Extract the [x, y] coordinate from the center of the cell holding the provided text.  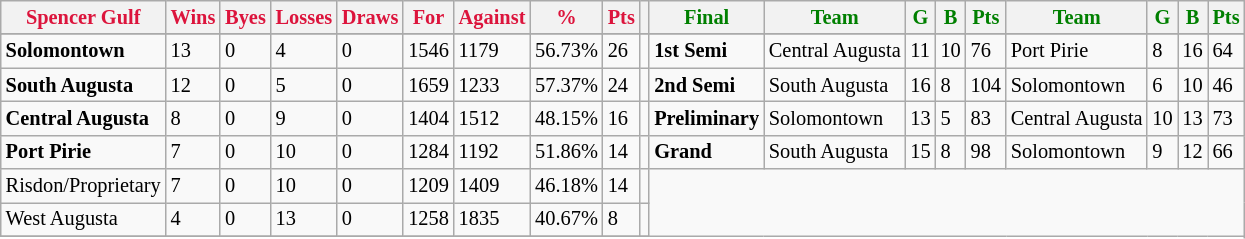
Against [492, 17]
Wins [194, 17]
Spencer Gulf [84, 17]
15 [921, 152]
2nd Semi [706, 85]
1409 [492, 186]
Final [706, 17]
1st Semi [706, 51]
11 [921, 51]
1192 [492, 152]
West Augusta [84, 219]
83 [986, 118]
64 [1226, 51]
% [566, 17]
1233 [492, 85]
46.18% [566, 186]
1546 [428, 51]
76 [986, 51]
Risdon/Proprietary [84, 186]
46 [1226, 85]
104 [986, 85]
1258 [428, 219]
1284 [428, 152]
Byes [245, 17]
51.86% [566, 152]
66 [1226, 152]
1404 [428, 118]
1179 [492, 51]
Draws [370, 17]
56.73% [566, 51]
Losses [304, 17]
40.67% [566, 219]
73 [1226, 118]
Grand [706, 152]
1512 [492, 118]
For [428, 17]
57.37% [566, 85]
1659 [428, 85]
6 [1162, 85]
Preliminary [706, 118]
1209 [428, 186]
26 [622, 51]
98 [986, 152]
24 [622, 85]
48.15% [566, 118]
1835 [492, 219]
